Pinpoint the cell where the given text exists, returning its (X, Y) midpoint coordinate. 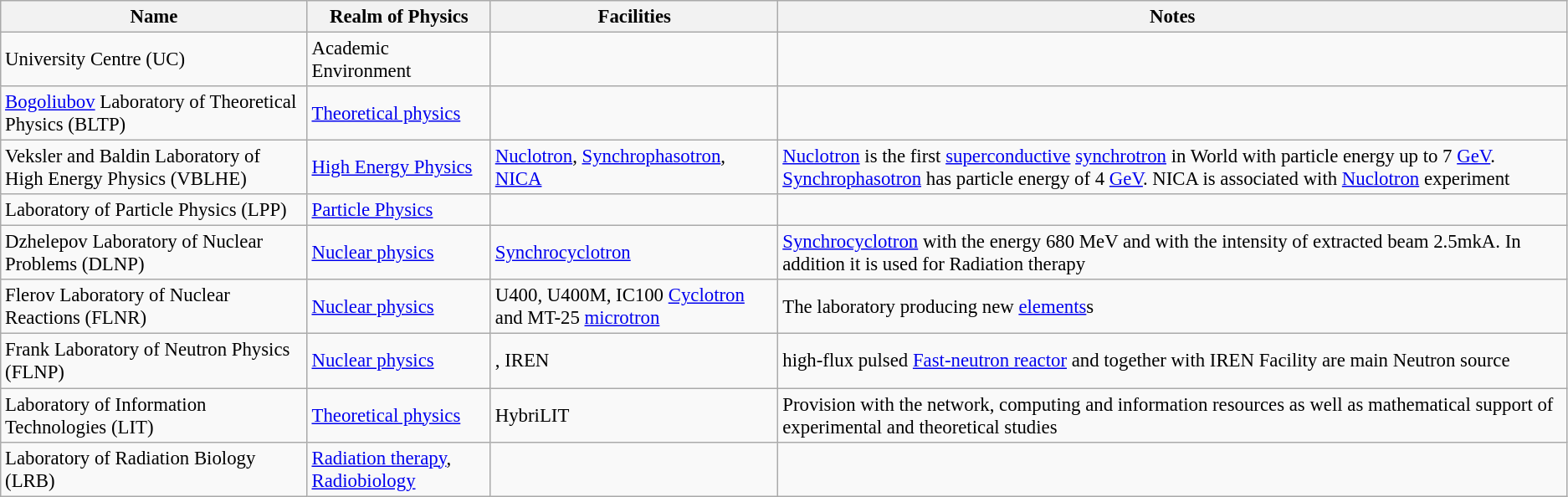
Laboratory of Particle Physics (LPP) (154, 210)
Dzhelepov Laboratory of Nuclear Problems (DLNP) (154, 253)
Frank Laboratory of Neutron Physics (FLNP) (154, 361)
University Centre (UC) (154, 60)
, IREN (634, 361)
Laboratory of Radiation Biology (LRB) (154, 469)
Notes (1173, 17)
Name (154, 17)
Nuclotron, Synchrophasotron, NICA (634, 167)
U400, U400M, IC100 Cyclotron and MT-25 microtron (634, 306)
Bogoliubov Laboratory of Theoretical Physics (BLTP) (154, 114)
Particle Physics (398, 210)
HybriLIT (634, 415)
Facilities (634, 17)
Laboratory of Information Technologies (LIT) (154, 415)
Flerov Laboratory of Nuclear Reactions (FLNR) (154, 306)
Veksler and Baldin Laboratory of High Energy Physics (VBLHE) (154, 167)
High Energy Physics (398, 167)
Synchrocyclotron with the energy 680 MeV and with the intensity of extracted beam 2.5mkA. In addition it is used for Radiation therapy (1173, 253)
Academic Environment (398, 60)
high-flux pulsed Fast-neutron reactor and together with IREN Facility are main Neutron source (1173, 361)
The laboratory producing new elementss (1173, 306)
Realm of Physics (398, 17)
Synchrocyclotron (634, 253)
Provision with the network, computing and information resources as well as mathematical support of experimental and theoretical studies (1173, 415)
Radiation therapy, Radiobiology (398, 469)
